Provide the [X, Y] coordinate of the cell's center where the given text is located.  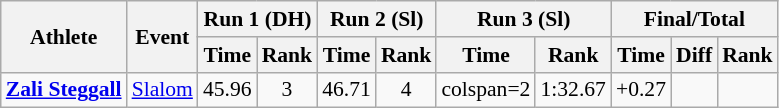
Zali Steggall [64, 90]
+0.27 [641, 90]
Run 3 (Sl) [524, 19]
Run 1 (DH) [258, 19]
Event [162, 36]
4 [406, 90]
45.96 [228, 90]
Run 2 (Sl) [376, 19]
Final/Total [694, 19]
colspan=2 [486, 90]
1:32.67 [572, 90]
46.71 [346, 90]
Athlete [64, 36]
Slalom [162, 90]
3 [288, 90]
Diff [694, 55]
